Return (X, Y) of the center of cell containing provided text 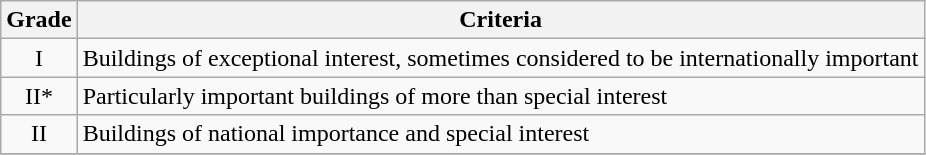
Grade (39, 20)
Buildings of national importance and special interest (500, 134)
Particularly important buildings of more than special interest (500, 96)
Buildings of exceptional interest, sometimes considered to be internationally important (500, 58)
II* (39, 96)
II (39, 134)
Criteria (500, 20)
I (39, 58)
